Detect which cell encompasses the target text, then output its [x, y] center coordinate. 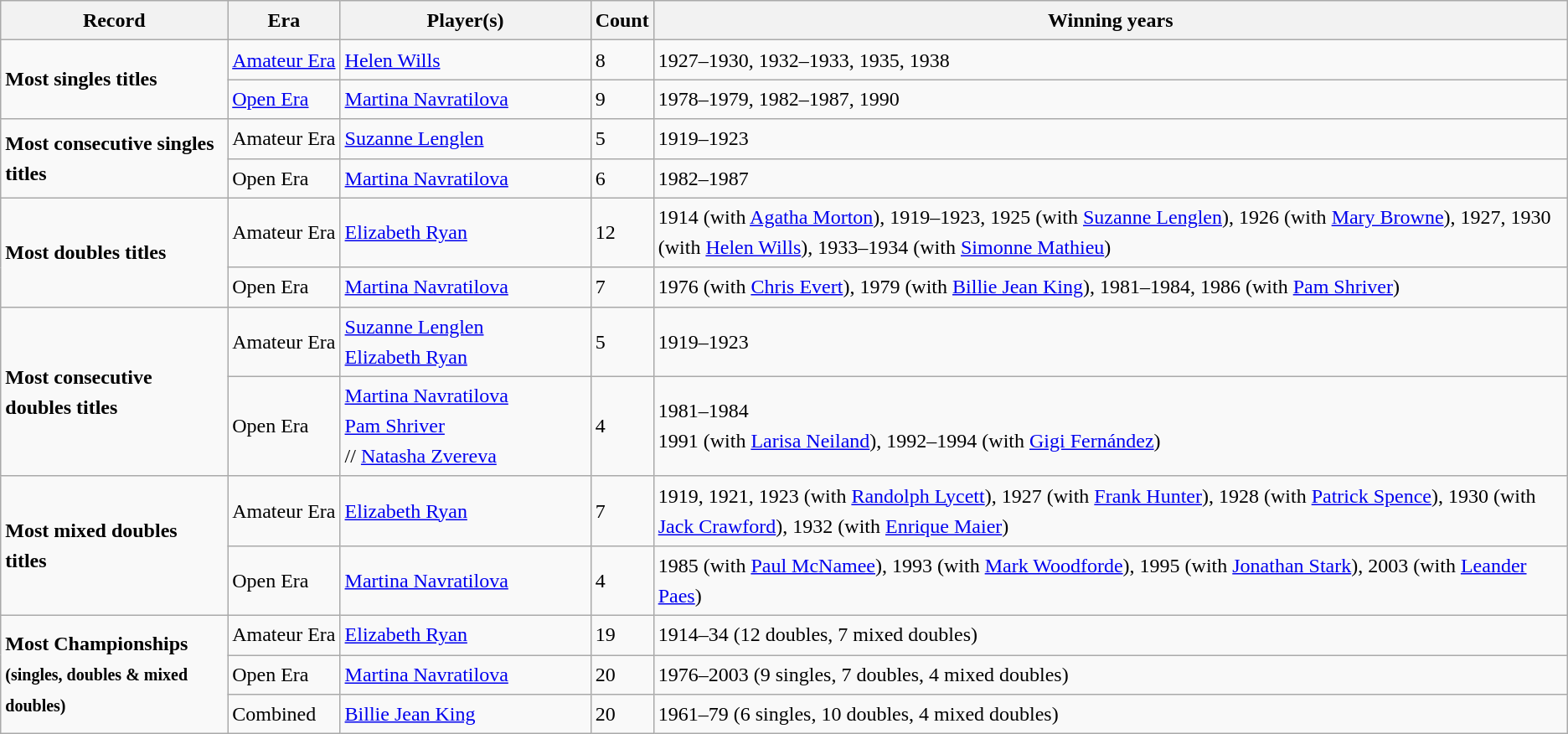
9 [622, 99]
Most mixed doubles titles [114, 545]
19 [622, 635]
Most consecutive singles titles [114, 158]
8 [622, 60]
Combined [284, 714]
Era [284, 20]
Martina Navratilova Pam Shriver// Natasha Zvereva [466, 426]
Count [622, 20]
Most doubles titles [114, 252]
Suzanne Lenglen [466, 139]
1981–19841991 (with Larisa Neiland), 1992–1994 (with Gigi Fernández) [1111, 426]
1927–1930, 1932–1933, 1935, 1938 [1111, 60]
Suzanne Lenglen Elizabeth Ryan [466, 342]
1976–2003 (9 singles, 7 doubles, 4 mixed doubles) [1111, 675]
1982–1987 [1111, 178]
Record [114, 20]
Helen Wills [466, 60]
1985 (with Paul McNamee), 1993 (with Mark Woodforde), 1995 (with Jonathan Stark), 2003 (with Leander Paes) [1111, 580]
Player(s) [466, 20]
1976 (with Chris Evert), 1979 (with Billie Jean King), 1981–1984, 1986 (with Pam Shriver) [1111, 287]
Winning years [1111, 20]
Billie Jean King [466, 714]
1961–79 (6 singles, 10 doubles, 4 mixed doubles) [1111, 714]
Most Championships(singles, doubles & mixed doubles) [114, 674]
Most consecutive doubles titles [114, 391]
1914–34 (12 doubles, 7 mixed doubles) [1111, 635]
12 [622, 233]
6 [622, 178]
1978–1979, 1982–1987, 1990 [1111, 99]
1919, 1921, 1923 (with Randolph Lycett), 1927 (with Frank Hunter), 1928 (with Patrick Spence), 1930 (with Jack Crawford), 1932 (with Enrique Maier) [1111, 511]
Most singles titles [114, 80]
